Output the [x, y] coordinate of the center of the cell containing the given text.  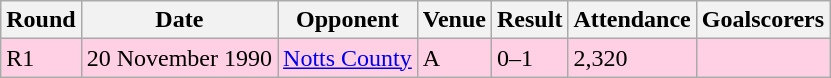
20 November 1990 [179, 58]
Notts County [348, 58]
Result [530, 20]
Venue [454, 20]
2,320 [632, 58]
R1 [41, 58]
Opponent [348, 20]
Goalscorers [762, 20]
Attendance [632, 20]
Date [179, 20]
0–1 [530, 58]
A [454, 58]
Round [41, 20]
